Pinpoint the cell where the given text exists, returning its (x, y) midpoint coordinate. 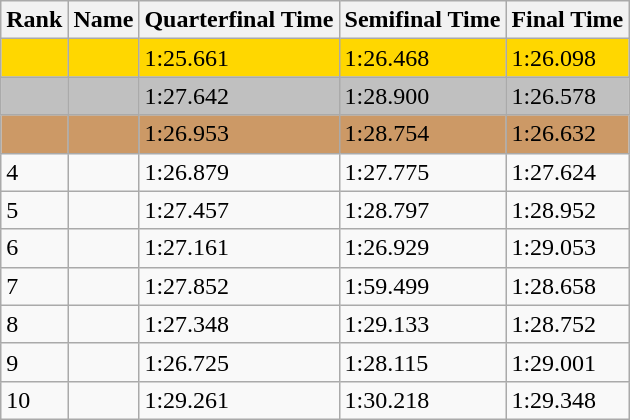
9 (34, 362)
1:28.115 (422, 362)
Name (104, 20)
1:27.348 (239, 324)
1:29.001 (568, 362)
1:28.952 (568, 210)
1:29.053 (568, 248)
Semifinal Time (422, 20)
1:26.953 (239, 134)
8 (34, 324)
5 (34, 210)
1:29.133 (422, 324)
1:26.929 (422, 248)
1:26.098 (568, 58)
1:26.468 (422, 58)
1:27.161 (239, 248)
1:29.348 (568, 400)
1:27.457 (239, 210)
1:29.261 (239, 400)
1:59.499 (422, 286)
1:27.852 (239, 286)
1:28.797 (422, 210)
1:26.725 (239, 362)
1:27.624 (568, 172)
1:30.218 (422, 400)
1:26.632 (568, 134)
10 (34, 400)
1:28.754 (422, 134)
Rank (34, 20)
1:28.752 (568, 324)
Final Time (568, 20)
4 (34, 172)
1:28.900 (422, 96)
1:27.642 (239, 96)
7 (34, 286)
6 (34, 248)
1:28.658 (568, 286)
Quarterfinal Time (239, 20)
1:26.879 (239, 172)
1:25.661 (239, 58)
1:26.578 (568, 96)
1:27.775 (422, 172)
